Search for the cell housing the specified text and yield its (x, y) center coordinate. 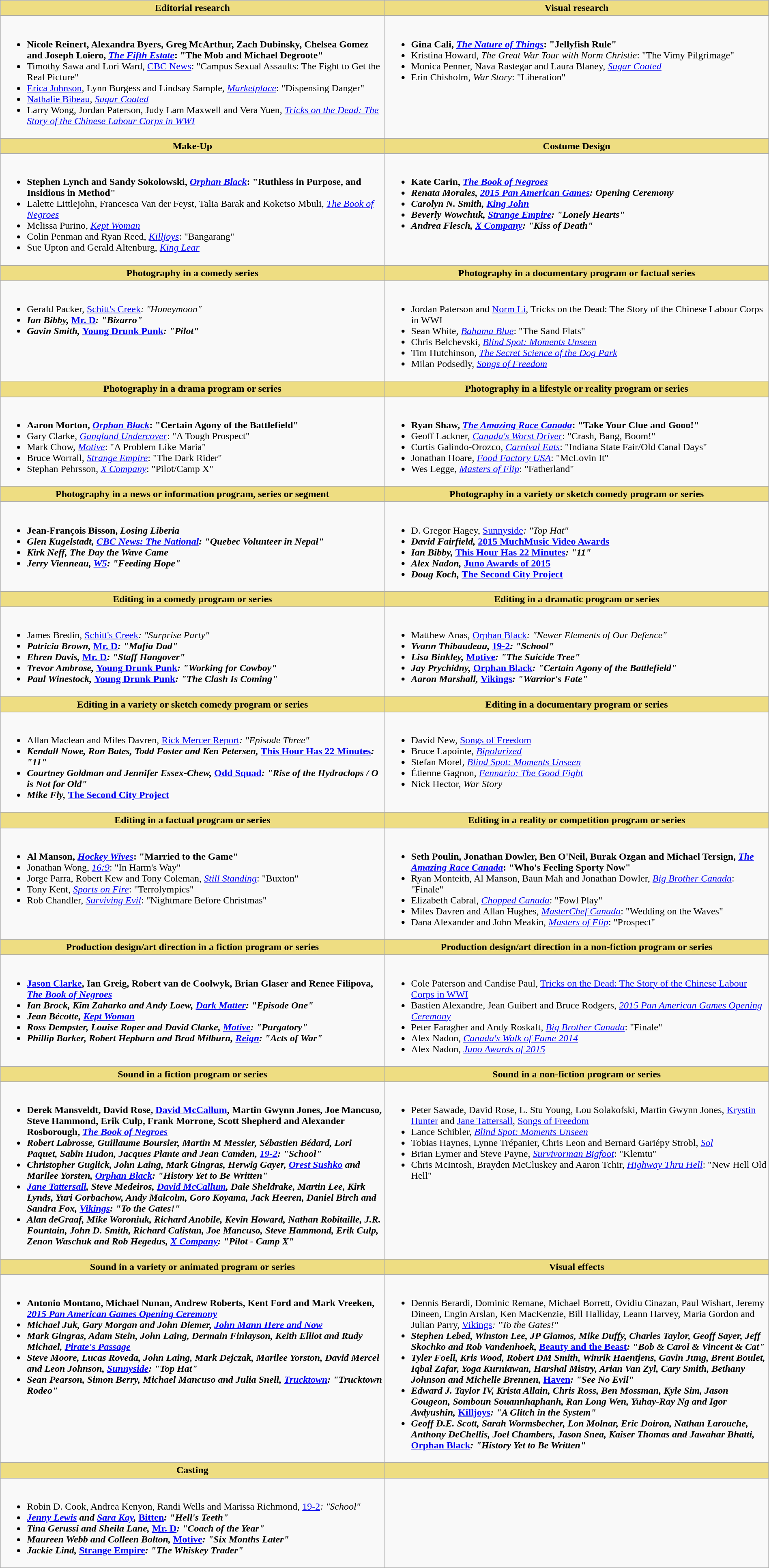
Photography in a comedy series (192, 273)
Photography in a drama program or series (192, 389)
Sound in a fiction program or series (192, 1074)
Photography in a variety or sketch comedy program or series (577, 494)
Editing in a comedy program or series (192, 599)
Editorial research (192, 8)
Editing in a reality or competition program or series (577, 820)
Editing in a dramatic program or series (577, 599)
Production design/art direction in a non-fiction program or series (577, 947)
Make-Up (192, 146)
Sound in a variety or animated program or series (192, 1267)
Photography in a news or information program, series or segment (192, 494)
Visual research (577, 8)
Editing in a factual program or series (192, 820)
Costume Design (577, 146)
Editing in a variety or sketch comedy program or series (192, 704)
Photography in a documentary program or factual series (577, 273)
Visual effects (577, 1267)
Photography in a lifestyle or reality program or series (577, 389)
Production design/art direction in a fiction program or series (192, 947)
Casting (192, 1470)
Editing in a documentary program or series (577, 704)
Gerald Packer, Schitt's Creek: "Honeymoon"Ian Bibby, Mr. D: "Bizarro"Gavin Smith, Young Drunk Punk: "Pilot" (192, 331)
Sound in a non-fiction program or series (577, 1074)
